Scan for the cell matching the given text and deliver its [x, y] coordinate at center. 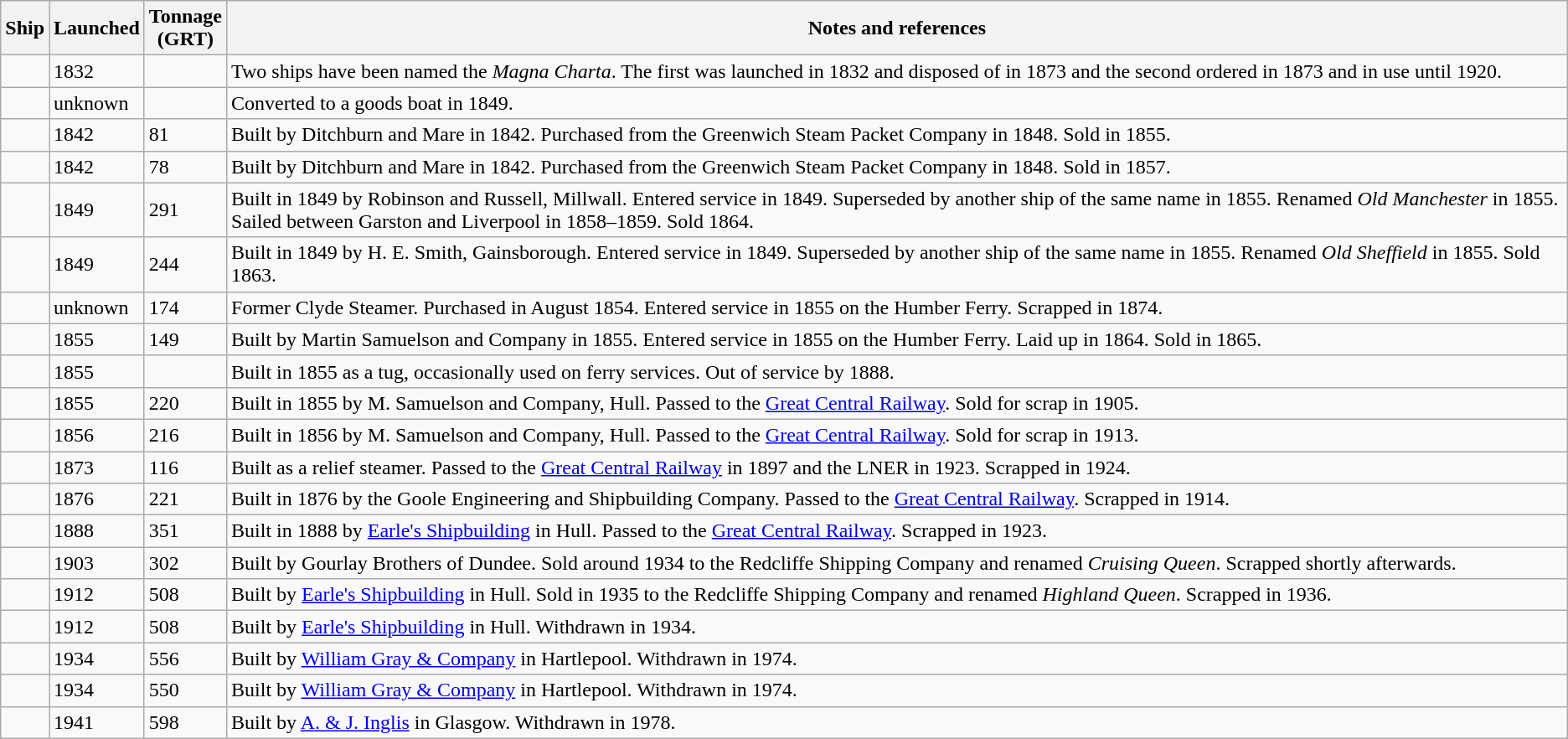
174 [185, 307]
1876 [97, 499]
1832 [97, 71]
Launched [97, 28]
Built by Ditchburn and Mare in 1842. Purchased from the Greenwich Steam Packet Company in 1848. Sold in 1857. [898, 167]
Built by Ditchburn and Mare in 1842. Purchased from the Greenwich Steam Packet Company in 1848. Sold in 1855. [898, 135]
244 [185, 265]
Notes and references [898, 28]
1856 [97, 435]
1873 [97, 467]
1941 [97, 722]
556 [185, 659]
Ship [25, 28]
216 [185, 435]
221 [185, 499]
Built by Martin Samuelson and Company in 1855. Entered service in 1855 on the Humber Ferry. Laid up in 1864. Sold in 1865. [898, 339]
220 [185, 403]
Tonnage(GRT) [185, 28]
Built as a relief steamer. Passed to the Great Central Railway in 1897 and the LNER in 1923. Scrapped in 1924. [898, 467]
81 [185, 135]
Built in 1856 by M. Samuelson and Company, Hull. Passed to the Great Central Railway. Sold for scrap in 1913. [898, 435]
Former Clyde Steamer. Purchased in August 1854. Entered service in 1855 on the Humber Ferry. Scrapped in 1874. [898, 307]
Built in 1855 as a tug, occasionally used on ferry services. Out of service by 1888. [898, 371]
Built in 1888 by Earle's Shipbuilding in Hull. Passed to the Great Central Railway. Scrapped in 1923. [898, 531]
351 [185, 531]
Built by Earle's Shipbuilding in Hull. Sold in 1935 to the Redcliffe Shipping Company and renamed Highland Queen. Scrapped in 1936. [898, 595]
Converted to a goods boat in 1849. [898, 103]
1888 [97, 531]
1903 [97, 563]
149 [185, 339]
Built by A. & J. Inglis in Glasgow. Withdrawn in 1978. [898, 722]
302 [185, 563]
Built in 1876 by the Goole Engineering and Shipbuilding Company. Passed to the Great Central Railway. Scrapped in 1914. [898, 499]
291 [185, 209]
78 [185, 167]
116 [185, 467]
Built in 1855 by M. Samuelson and Company, Hull. Passed to the Great Central Railway. Sold for scrap in 1905. [898, 403]
550 [185, 690]
Built by Earle's Shipbuilding in Hull. Withdrawn in 1934. [898, 627]
598 [185, 722]
Built by Gourlay Brothers of Dundee. Sold around 1934 to the Redcliffe Shipping Company and renamed Cruising Queen. Scrapped shortly afterwards. [898, 563]
